Extract the [X, Y] coordinate from the center of the cell holding the provided text.  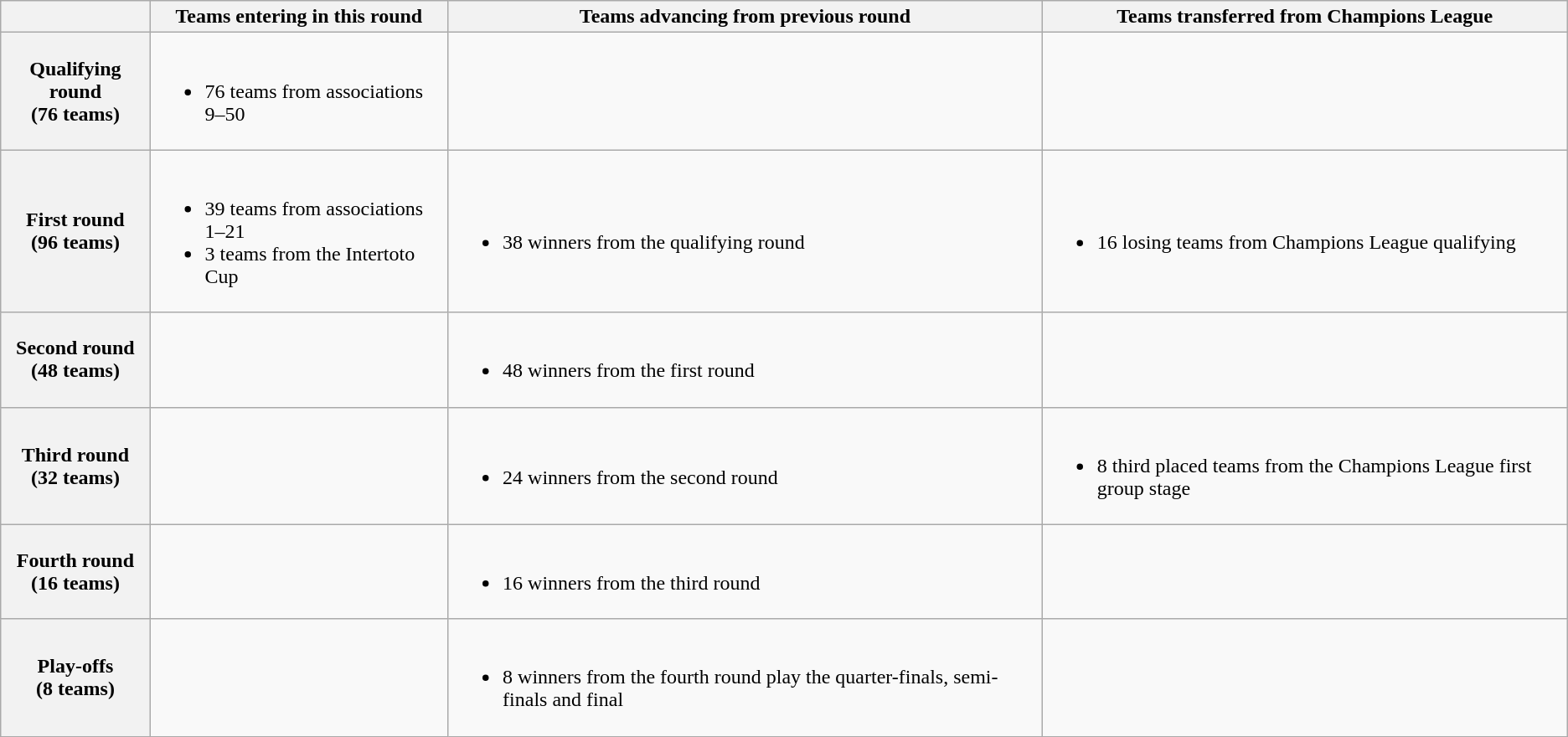
24 winners from the second round [745, 466]
48 winners from the first round [745, 360]
Qualifying round (76 teams) [75, 91]
16 losing teams from Champions League qualifying [1305, 231]
38 winners from the qualifying round [745, 231]
Teams transferred from Champions League [1305, 17]
First round (96 teams) [75, 231]
Teams advancing from previous round [745, 17]
Fourth round (16 teams) [75, 571]
8 third placed teams from the Champions League first group stage [1305, 466]
Third round (32 teams) [75, 466]
8 winners from the fourth round play the quarter-finals, semi-finals and final [745, 678]
39 teams from associations 1–213 teams from the Intertoto Cup [299, 231]
76 teams from associations 9–50 [299, 91]
16 winners from the third round [745, 571]
Play-offs (8 teams) [75, 678]
Teams entering in this round [299, 17]
Second round (48 teams) [75, 360]
